Output the [X, Y] coordinate of the center of the cell containing the given text.  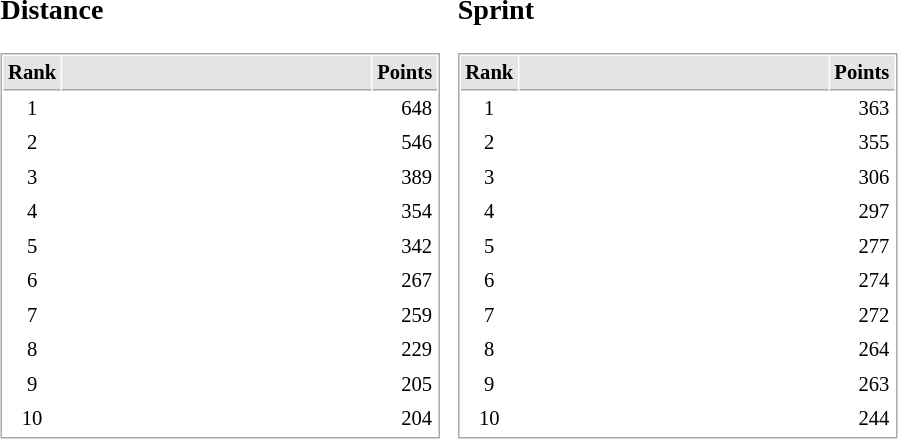
354 [405, 212]
205 [405, 386]
546 [405, 144]
363 [862, 110]
306 [862, 178]
274 [862, 282]
204 [405, 420]
264 [862, 350]
229 [405, 350]
342 [405, 248]
277 [862, 248]
244 [862, 420]
355 [862, 144]
297 [862, 212]
389 [405, 178]
272 [862, 316]
259 [405, 316]
267 [405, 282]
648 [405, 110]
263 [862, 386]
